Find where the given text appears and provide that cell's center as [X, Y] coordinate. 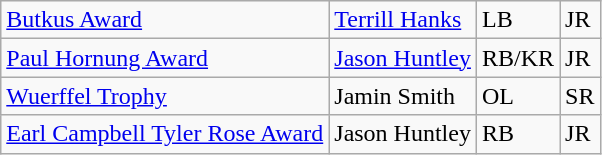
SR [580, 96]
Jamin Smith [403, 96]
OL [518, 96]
Paul Hornung Award [165, 58]
RB [518, 134]
Earl Campbell Tyler Rose Award [165, 134]
RB/KR [518, 58]
LB [518, 20]
Wuerffel Trophy [165, 96]
Terrill Hanks [403, 20]
Butkus Award [165, 20]
